Locate the cell with the specified text and output its [X, Y] center coordinate. 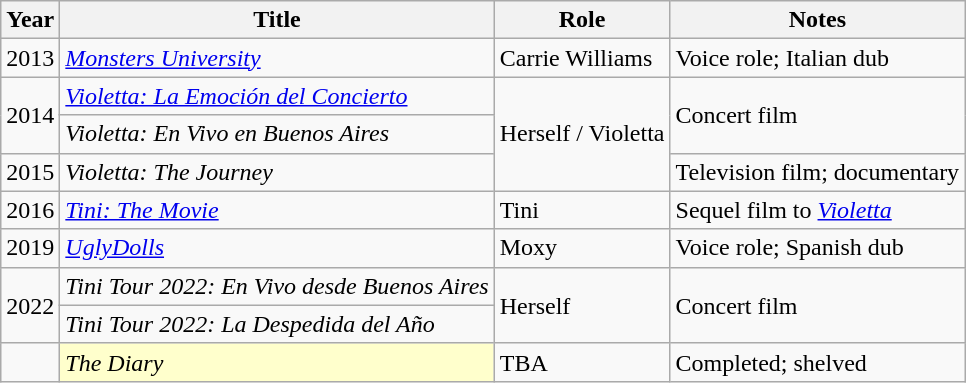
Year [30, 20]
Tini [582, 210]
Tini Tour 2022: La Despedida del Año [277, 324]
Voice role; Italian dub [818, 58]
Sequel film to Violetta [818, 210]
Herself / Violetta [582, 134]
2015 [30, 172]
Carrie Williams [582, 58]
Herself [582, 305]
2014 [30, 115]
Role [582, 20]
Television film; documentary [818, 172]
Tini: The Movie [277, 210]
Violetta: The Journey [277, 172]
Notes [818, 20]
UglyDolls [277, 248]
2019 [30, 248]
Title [277, 20]
TBA [582, 362]
Violetta: En Vivo en Buenos Aires [277, 134]
Tini Tour 2022: En Vivo desde Buenos Aires [277, 286]
The Diary [277, 362]
2022 [30, 305]
2016 [30, 210]
Moxy [582, 248]
Violetta: La Emoción del Concierto [277, 96]
Voice role; Spanish dub [818, 248]
Monsters University [277, 58]
Completed; shelved [818, 362]
2013 [30, 58]
